Return (X, Y) of the center of cell containing provided text 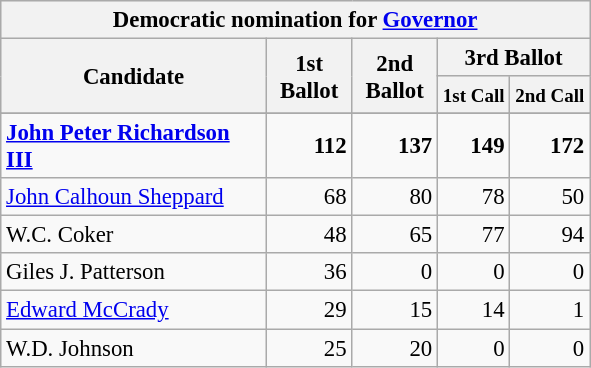
Democratic nomination for Governor (296, 20)
94 (550, 235)
15 (395, 310)
68 (309, 197)
John Calhoun Sheppard (134, 197)
Edward McCrady (134, 310)
149 (474, 146)
25 (309, 348)
36 (309, 273)
1st Ballot (309, 76)
172 (550, 146)
Candidate (134, 76)
29 (309, 310)
78 (474, 197)
2nd Call (550, 95)
77 (474, 235)
1st Call (474, 95)
80 (395, 197)
1 (550, 310)
112 (309, 146)
2nd Ballot (395, 76)
20 (395, 348)
137 (395, 146)
Giles J. Patterson (134, 273)
3rd Ballot (514, 58)
14 (474, 310)
W.D. Johnson (134, 348)
48 (309, 235)
65 (395, 235)
John Peter Richardson III (134, 146)
W.C. Coker (134, 235)
50 (550, 197)
